Pinpoint the cell where the given text exists, returning its (X, Y) midpoint coordinate. 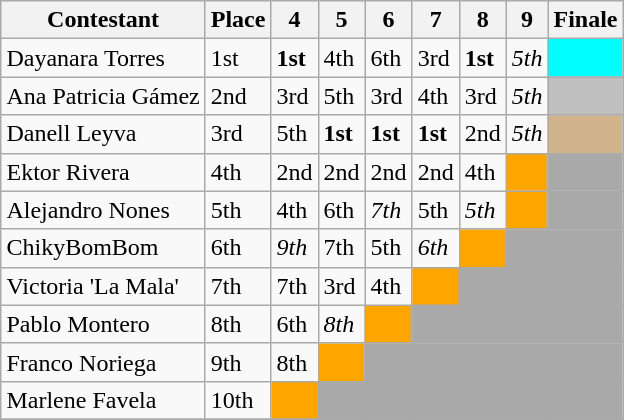
Ana Patricia Gámez (103, 96)
7 (436, 20)
Alejandro Nones (103, 210)
4 (294, 20)
Pablo Montero (103, 324)
ChikyBomBom (103, 248)
Finale (586, 20)
Victoria 'La Mala' (103, 286)
Marlene Favela (103, 400)
Danell Leyva (103, 134)
8 (482, 20)
Franco Noriega (103, 362)
Ektor Rivera (103, 172)
Place (238, 20)
Dayanara Torres (103, 58)
9 (527, 20)
6 (388, 20)
Contestant (103, 20)
5 (342, 20)
10th (238, 400)
